Return [x, y] of the center of cell containing provided text 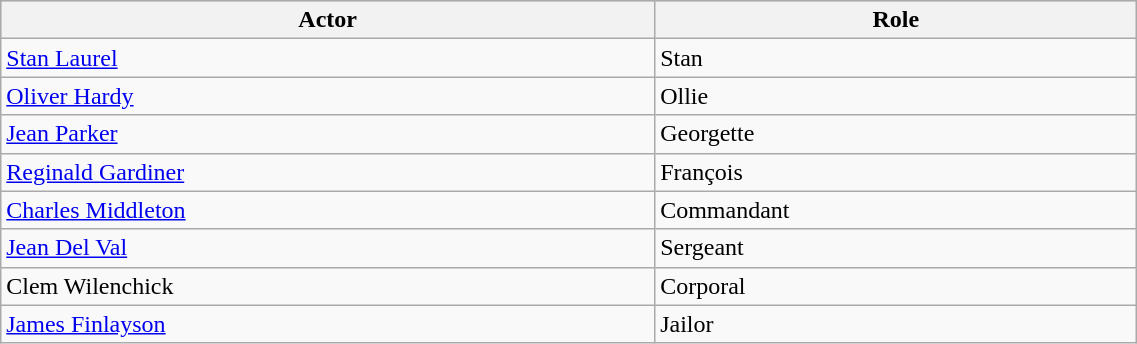
Jean Parker [328, 134]
Georgette [896, 134]
François [896, 172]
James Finlayson [328, 324]
Ollie [896, 96]
Sergeant [896, 248]
Stan Laurel [328, 58]
Jailor [896, 324]
Commandant [896, 210]
Charles Middleton [328, 210]
Stan [896, 58]
Actor [328, 20]
Jean Del Val [328, 248]
Corporal [896, 286]
Oliver Hardy [328, 96]
Role [896, 20]
Clem Wilenchick [328, 286]
Reginald Gardiner [328, 172]
